Provide the [x, y] coordinate of the cell's center where the given text is located.  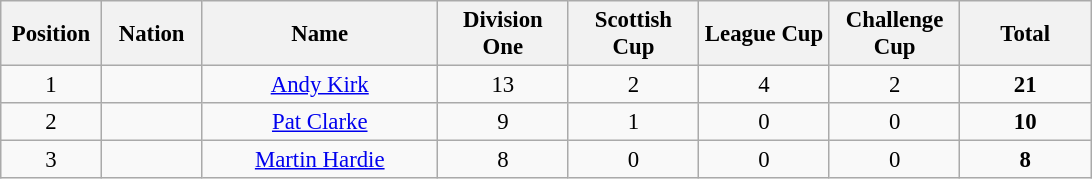
4 [764, 85]
Challenge Cup [894, 34]
3 [52, 160]
Name [320, 34]
13 [504, 85]
Martin Hardie [320, 160]
Andy Kirk [320, 85]
Division One [504, 34]
Total [1026, 34]
9 [504, 122]
21 [1026, 85]
Nation [152, 34]
Position [52, 34]
10 [1026, 122]
League Cup [764, 34]
Pat Clarke [320, 122]
Scottish Cup [634, 34]
